For the text-containing cell, return its midpoint in [X, Y] coordinate format. 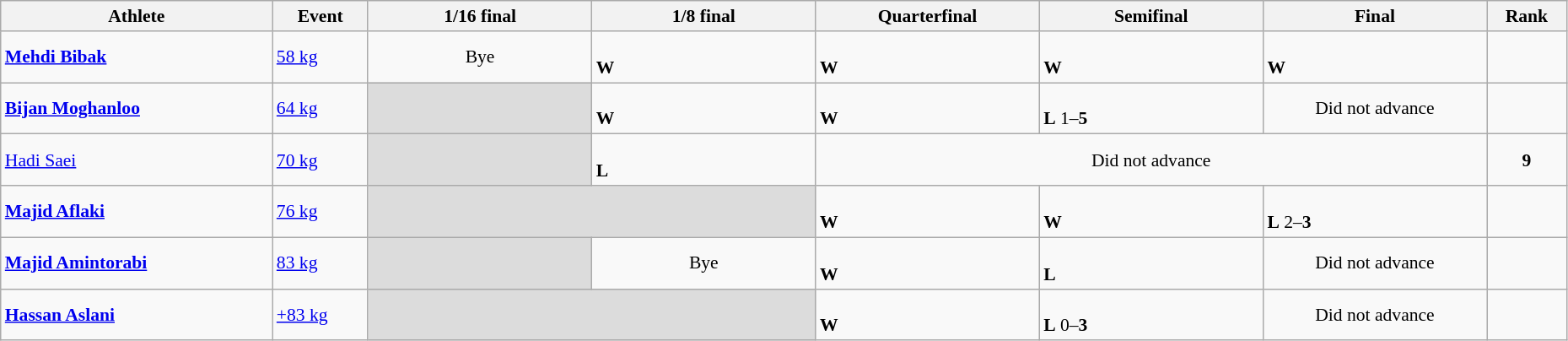
Rank [1527, 16]
83 kg [321, 263]
Hadi Saei [137, 160]
Event [321, 16]
Athlete [137, 16]
L 2–3 [1375, 211]
1/16 final [479, 16]
58 kg [321, 57]
Quarterfinal [928, 16]
L 1–5 [1150, 108]
Hassan Aslani [137, 314]
Majid Aflaki [137, 211]
Bijan Moghanloo [137, 108]
Semifinal [1150, 16]
Mehdi Bibak [137, 57]
1/8 final [703, 16]
Majid Amintorabi [137, 263]
76 kg [321, 211]
70 kg [321, 160]
L 0–3 [1150, 314]
Final [1375, 16]
64 kg [321, 108]
+83 kg [321, 314]
9 [1527, 160]
